Find where the given text appears and provide that cell's center as [X, Y] coordinate. 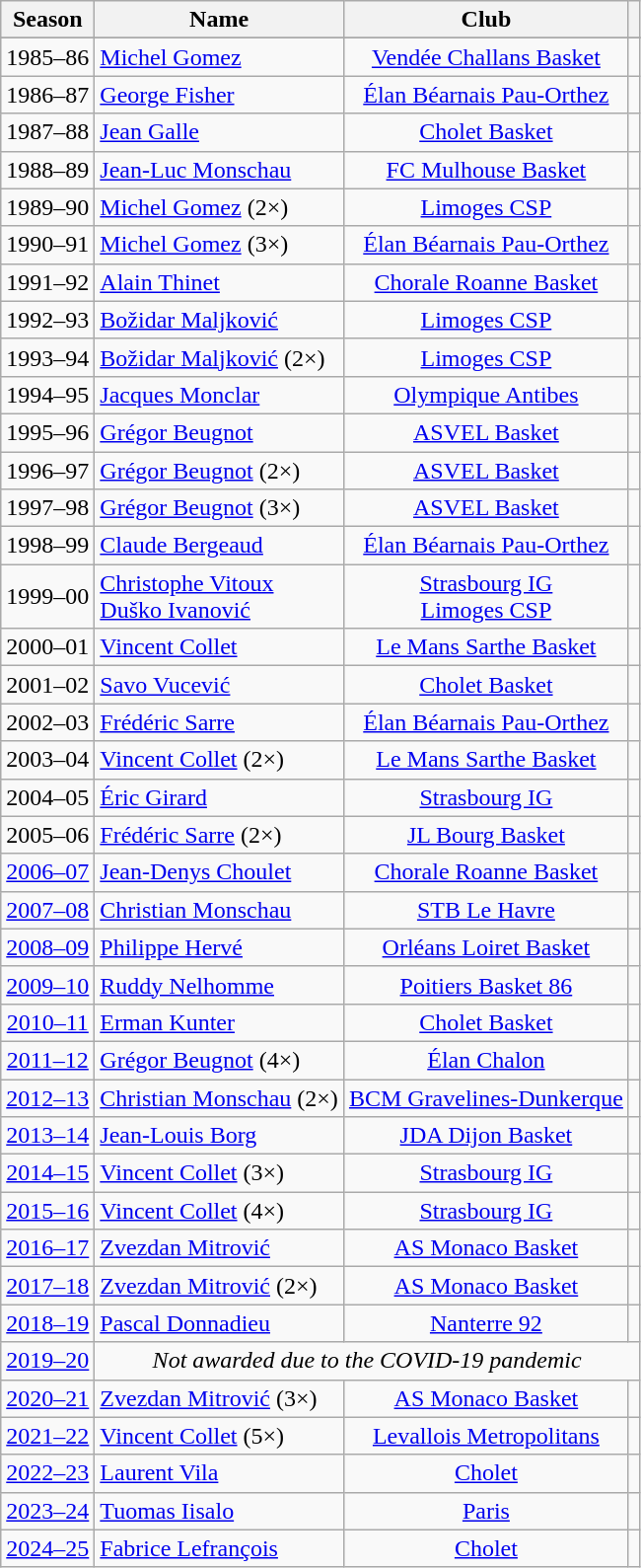
1996–97 [47, 471]
Božidar Maljković (2×) [219, 357]
2017–18 [47, 1286]
BCM Gravelines-Dunkerque [485, 1098]
Michel Gomez [219, 57]
1997–98 [47, 508]
JL Bourg Basket [485, 835]
Vincent Collet (5×) [219, 1436]
Club [485, 20]
Élan Chalon [485, 1060]
Fabrice Lefrançois [219, 1548]
2002–03 [47, 722]
Savo Vucević [219, 685]
Pascal Donnadieu [219, 1323]
Strasbourg IGLimoges CSP [485, 596]
Orléans Loiret Basket [485, 947]
2000–01 [47, 647]
STB Le Havre [485, 910]
1993–94 [47, 357]
Grégor Beugnot (3×) [219, 508]
Laurent Vila [219, 1473]
2019–20 [47, 1361]
2004–05 [47, 797]
2003–04 [47, 760]
2008–09 [47, 947]
Christian Monschau (2×) [219, 1098]
Zvezdan Mitrović (3×) [219, 1398]
Poitiers Basket 86 [485, 985]
Vendée Challans Basket [485, 57]
Vincent Collet (3×) [219, 1173]
Claude Bergeaud [219, 546]
1992–93 [47, 320]
1999–00 [47, 596]
Jean Galle [219, 132]
2018–19 [47, 1323]
2021–22 [47, 1436]
2024–25 [47, 1548]
2023–24 [47, 1511]
Alain Thinet [219, 282]
Olympique Antibes [485, 395]
1995–96 [47, 432]
1990–91 [47, 245]
2022–23 [47, 1473]
2013–14 [47, 1136]
Frédéric Sarre (2×) [219, 835]
Jean-Louis Borg [219, 1136]
2011–12 [47, 1060]
2005–06 [47, 835]
1989–90 [47, 207]
Season [47, 20]
2010–11 [47, 1022]
Name [219, 20]
Christian Monschau [219, 910]
Not awarded due to the COVID-19 pandemic [367, 1361]
George Fisher [219, 95]
Vincent Collet (2×) [219, 760]
Nanterre 92 [485, 1323]
Levallois Metropolitans [485, 1436]
2007–08 [47, 910]
2016–17 [47, 1248]
1998–99 [47, 546]
Vincent Collet (4×) [219, 1211]
Zvezdan Mitrović (2×) [219, 1286]
1985–86 [47, 57]
Jacques Monclar [219, 395]
2015–16 [47, 1211]
FC Mulhouse Basket [485, 170]
1991–92 [47, 282]
Erman Kunter [219, 1022]
2009–10 [47, 985]
2020–21 [47, 1398]
1986–87 [47, 95]
Grégor Beugnot (4×) [219, 1060]
Ruddy Nelhomme [219, 985]
Božidar Maljković [219, 320]
2012–13 [47, 1098]
Michel Gomez (3×) [219, 245]
JDA Dijon Basket [485, 1136]
Éric Girard [219, 797]
Michel Gomez (2×) [219, 207]
1988–89 [47, 170]
Grégor Beugnot (2×) [219, 471]
2014–15 [47, 1173]
1987–88 [47, 132]
Philippe Hervé [219, 947]
Jean-Denys Choulet [219, 872]
Zvezdan Mitrović [219, 1248]
Grégor Beugnot [219, 432]
2006–07 [47, 872]
Vincent Collet [219, 647]
Tuomas Iisalo [219, 1511]
1994–95 [47, 395]
Frédéric Sarre [219, 722]
2001–02 [47, 685]
Christophe Vitoux Duško Ivanović [219, 596]
Paris [485, 1511]
Jean-Luc Monschau [219, 170]
